Return the [X, Y] coordinate for the center point of the cell that contains the specified text.  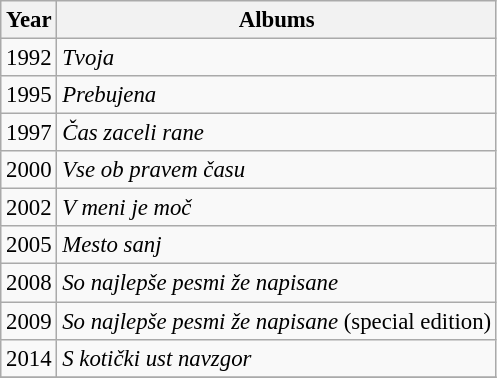
Čas zaceli rane [277, 133]
2002 [29, 208]
Year [29, 20]
2009 [29, 321]
So najlepše pesmi že napisane (special edition) [277, 321]
2014 [29, 358]
Prebujena [277, 95]
Albums [277, 20]
1995 [29, 95]
Vse ob pravem času [277, 170]
2005 [29, 245]
S kotički ust navzgor [277, 358]
V meni je moč [277, 208]
So najlepše pesmi že napisane [277, 283]
1992 [29, 58]
1997 [29, 133]
2008 [29, 283]
Mesto sanj [277, 245]
Tvoja [277, 58]
2000 [29, 170]
